Capture the cell that displays the provided text and extract its (X, Y) central coordinate. 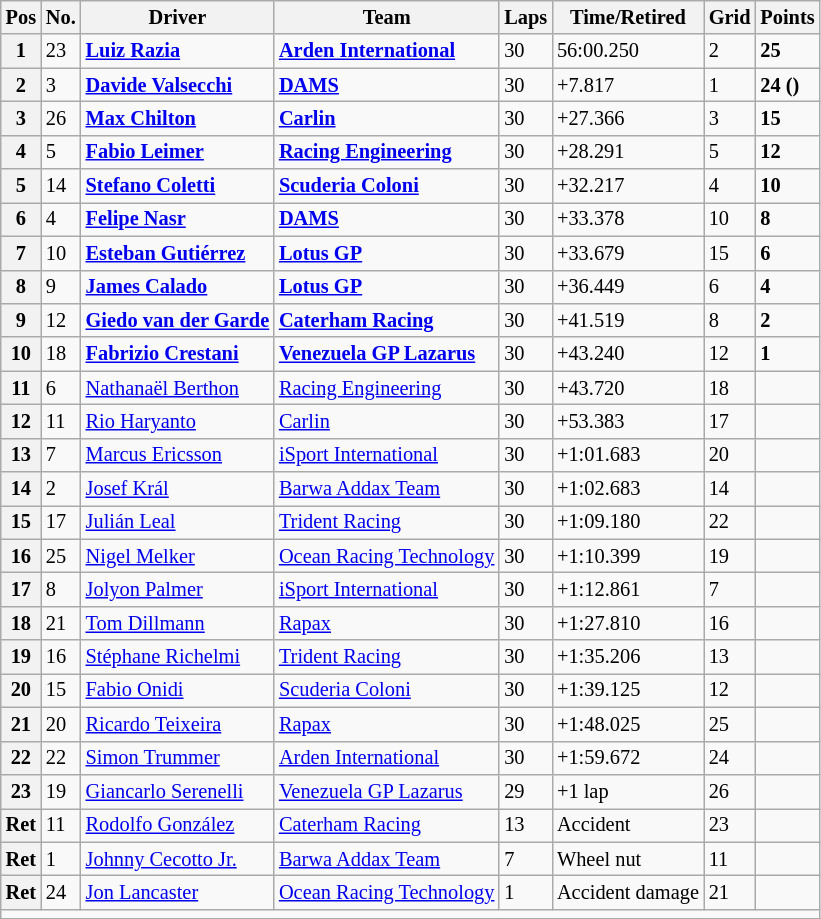
Simon Trummer (178, 758)
Josef Král (178, 489)
+1:59.672 (628, 758)
Nathanaël Berthon (178, 388)
+32.217 (628, 186)
Fabio Leimer (178, 152)
+1:02.683 (628, 489)
Grid (730, 17)
+28.291 (628, 152)
56:00.250 (628, 51)
+1:27.810 (628, 623)
Jolyon Palmer (178, 589)
Stefano Coletti (178, 186)
+1:10.399 (628, 556)
+1:01.683 (628, 455)
29 (526, 791)
+1:48.025 (628, 724)
Accident (628, 825)
Giancarlo Serenelli (178, 791)
Jon Lancaster (178, 892)
Ricardo Teixeira (178, 724)
Davide Valsecchi (178, 85)
Time/Retired (628, 17)
No. (61, 17)
24 () (787, 85)
+43.720 (628, 388)
Marcus Ericsson (178, 455)
+1:39.125 (628, 690)
Nigel Melker (178, 556)
+36.449 (628, 287)
Points (787, 17)
Accident damage (628, 892)
Esteban Gutiérrez (178, 253)
Tom Dillmann (178, 623)
James Calado (178, 287)
Johnny Cecotto Jr. (178, 859)
+33.378 (628, 219)
+27.366 (628, 118)
Fabio Onidi (178, 690)
+41.519 (628, 320)
+33.679 (628, 253)
Max Chilton (178, 118)
Giedo van der Garde (178, 320)
Rio Haryanto (178, 421)
Laps (526, 17)
Wheel nut (628, 859)
Julián Leal (178, 522)
Fabrizio Crestani (178, 354)
+1:09.180 (628, 522)
Felipe Nasr (178, 219)
Stéphane Richelmi (178, 657)
+1:35.206 (628, 657)
Pos (21, 17)
+43.240 (628, 354)
Driver (178, 17)
+53.383 (628, 421)
+7.817 (628, 85)
+1:12.861 (628, 589)
Rodolfo González (178, 825)
Luiz Razia (178, 51)
+1 lap (628, 791)
Team (386, 17)
